Scan for the cell matching the given text and deliver its [X, Y] coordinate at center. 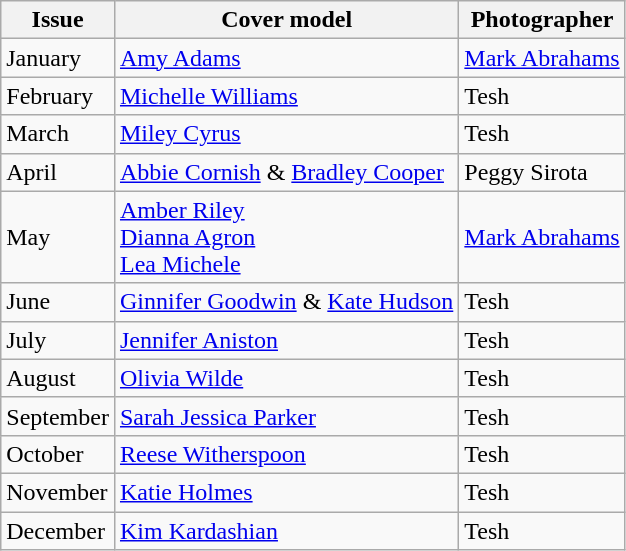
Abbie Cornish & Bradley Cooper [286, 172]
Amber RileyDianna AgronLea Michele [286, 237]
July [58, 340]
November [58, 492]
Amy Adams [286, 58]
Reese Witherspoon [286, 454]
January [58, 58]
September [58, 416]
Cover model [286, 20]
Olivia Wilde [286, 378]
Sarah Jessica Parker [286, 416]
February [58, 96]
Miley Cyrus [286, 134]
Ginnifer Goodwin & Kate Hudson [286, 302]
Peggy Sirota [542, 172]
October [58, 454]
Issue [58, 20]
April [58, 172]
Photographer [542, 20]
December [58, 531]
August [58, 378]
Michelle Williams [286, 96]
June [58, 302]
May [58, 237]
Katie Holmes [286, 492]
Kim Kardashian [286, 531]
Jennifer Aniston [286, 340]
March [58, 134]
